Identify which cell holds the provided text, then report its [x, y] central coordinate. 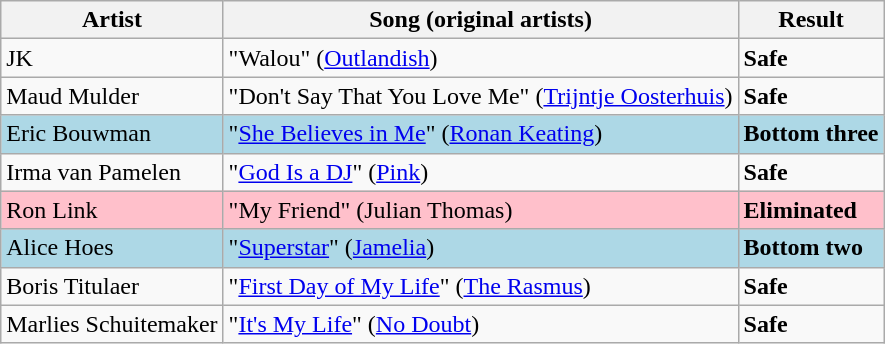
"It's My Life" (No Doubt) [480, 324]
Ron Link [112, 210]
Bottom three [811, 134]
Alice Hoes [112, 248]
"God Is a DJ" (Pink) [480, 172]
Result [811, 20]
Song (original artists) [480, 20]
Artist [112, 20]
Marlies Schuitemaker [112, 324]
"First Day of My Life" (The Rasmus) [480, 286]
Bottom two [811, 248]
"Superstar" (Jamelia) [480, 248]
JK [112, 58]
"Walou" (Outlandish) [480, 58]
"Don't Say That You Love Me" (Trijntje Oosterhuis) [480, 96]
"She Believes in Me" (Ronan Keating) [480, 134]
Irma van Pamelen [112, 172]
"My Friend" (Julian Thomas) [480, 210]
Boris Titulaer [112, 286]
Maud Mulder [112, 96]
Eric Bouwman [112, 134]
Eliminated [811, 210]
